Extract the [X, Y] coordinate from the center of the cell holding the provided text.  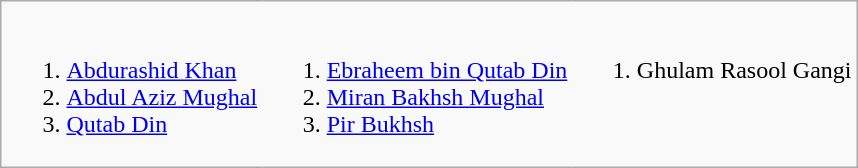
Abdurashid Khan Abdul Aziz Mughal Qutab Din [132, 84]
Ghulam Rasool Gangi [714, 84]
Ebraheem bin Qutab Din Miran Bakhsh Mughal Pir Bukhsh [417, 84]
